Locate the cell with the specified text and output its [x, y] center coordinate. 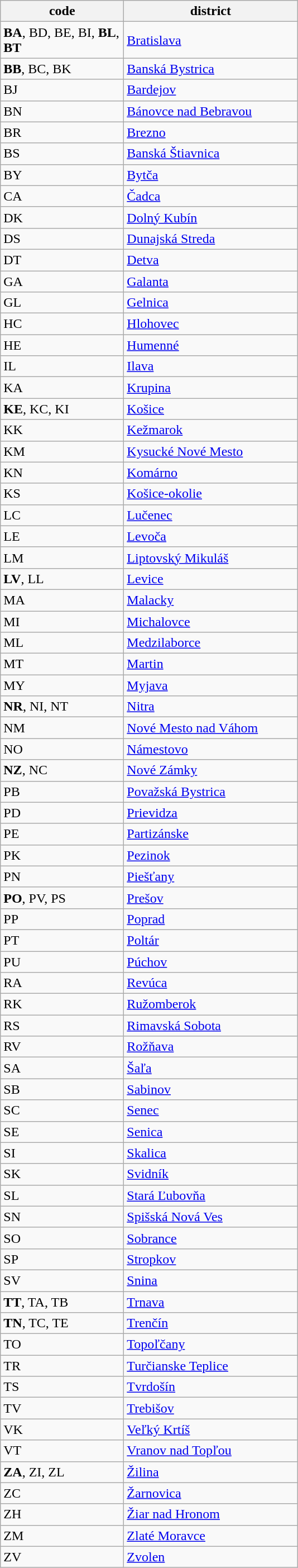
Košice [211, 409]
HE [63, 345]
ZV [63, 1557]
Poprad [211, 919]
Nové Mesto nad Váhom [211, 728]
NM [63, 728]
LV, LL [63, 579]
Medzilaborce [211, 643]
ML [63, 643]
Gelnica [211, 303]
Malacky [211, 600]
Svidník [211, 1174]
Veľký Krtíš [211, 1429]
Detva [211, 260]
Levice [211, 579]
ZM [63, 1536]
Žiar nad Hronom [211, 1514]
Nitra [211, 707]
Komárno [211, 473]
Krupina [211, 388]
Považská Bystrica [211, 792]
KN [63, 473]
VT [63, 1451]
PP [63, 919]
Trnava [211, 1302]
SP [63, 1259]
TR [63, 1366]
PN [63, 876]
Sabinov [211, 1089]
Humenné [211, 345]
Stropkov [211, 1259]
Banská Štiavnica [211, 154]
Vranov nad Topľou [211, 1451]
Šaľa [211, 1068]
PO, PV, PS [63, 898]
Nové Zámky [211, 770]
Trebišov [211, 1408]
Senec [211, 1111]
SI [63, 1153]
Partizánske [211, 834]
TT, TA, TB [63, 1302]
KS [63, 494]
Košice-okolie [211, 494]
RS [63, 1026]
ZC [63, 1493]
KK [63, 430]
Liptovský Mikuláš [211, 557]
PU [63, 961]
IL [63, 366]
PK [63, 855]
Brezno [211, 132]
Turčianske Teplice [211, 1366]
Kežmarok [211, 430]
Spišská Nová Ves [211, 1217]
ZH [63, 1514]
Poltár [211, 940]
Revúca [211, 983]
Bytča [211, 175]
RK [63, 1004]
Námestovo [211, 749]
Rimavská Sobota [211, 1026]
Bardejov [211, 90]
Banská Bystrica [211, 69]
SO [63, 1238]
SK [63, 1174]
SV [63, 1280]
Zvolen [211, 1557]
Prievidza [211, 813]
CA [63, 196]
Tvrdošín [211, 1387]
MT [63, 664]
Ilava [211, 366]
Myjava [211, 685]
Pezinok [211, 855]
KE, KC, KI [63, 409]
ZA, ZI, ZL [63, 1472]
LC [63, 515]
TN, TC, TE [63, 1323]
Púchov [211, 961]
NO [63, 749]
Žarnovica [211, 1493]
BJ [63, 90]
Snina [211, 1280]
RA [63, 983]
DS [63, 239]
TV [63, 1408]
KA [63, 388]
Ružomberok [211, 1004]
SC [63, 1111]
Stará Ľubovňa [211, 1195]
Topoľčany [211, 1345]
TS [63, 1387]
Martin [211, 664]
HC [63, 324]
LE [63, 536]
BR [63, 132]
TO [63, 1345]
code [63, 11]
BN [63, 111]
BB, BC, BK [63, 69]
SB [63, 1089]
Rožňava [211, 1047]
Galanta [211, 281]
DK [63, 217]
PE [63, 834]
SN [63, 1217]
BY [63, 175]
SA [63, 1068]
PB [63, 792]
Prešov [211, 898]
SE [63, 1132]
MI [63, 622]
Trenčín [211, 1323]
Kysucké Nové Mesto [211, 451]
district [211, 11]
GL [63, 303]
BA, BD, BE, BI, BL, BT [63, 40]
Levoča [211, 536]
Piešťany [211, 876]
NZ, NC [63, 770]
Dolný Kubín [211, 217]
Zlaté Moravce [211, 1536]
Hlohovec [211, 324]
PT [63, 940]
DT [63, 260]
Skalica [211, 1153]
VK [63, 1429]
Dunajská Streda [211, 239]
LM [63, 557]
Lučenec [211, 515]
Sobrance [211, 1238]
Michalovce [211, 622]
Bánovce nad Bebravou [211, 111]
NR, NI, NT [63, 707]
PD [63, 813]
GA [63, 281]
Bratislava [211, 40]
RV [63, 1047]
Senica [211, 1132]
KM [63, 451]
MY [63, 685]
MA [63, 600]
Žilina [211, 1472]
BS [63, 154]
SL [63, 1195]
Čadca [211, 196]
